From the cell containing the given text, extract its center point as [x, y] coordinate. 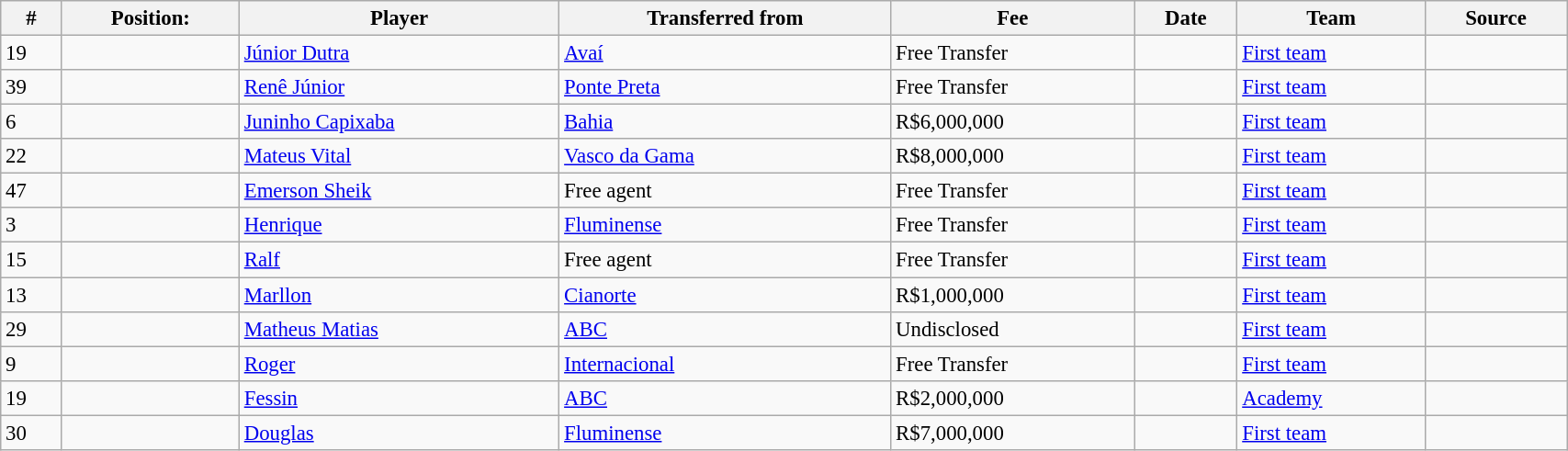
Fessin [399, 398]
Internacional [726, 364]
Undisclosed [1012, 329]
Date [1186, 18]
9 [31, 364]
Emerson Sheik [399, 191]
Cianorte [726, 295]
R$2,000,000 [1012, 398]
30 [31, 433]
# [31, 18]
R$6,000,000 [1012, 122]
Matheus Matias [399, 329]
29 [31, 329]
13 [31, 295]
Fee [1012, 18]
R$7,000,000 [1012, 433]
Marllon [399, 295]
Academy [1331, 398]
Avaí [726, 53]
Ralf [399, 260]
3 [31, 225]
Team [1331, 18]
Player [399, 18]
Transferred from [726, 18]
Júnior Dutra [399, 53]
15 [31, 260]
39 [31, 87]
Mateus Vital [399, 156]
R$8,000,000 [1012, 156]
Roger [399, 364]
Ponte Preta [726, 87]
R$1,000,000 [1012, 295]
Bahia [726, 122]
Henrique [399, 225]
22 [31, 156]
Vasco da Gama [726, 156]
Source [1495, 18]
47 [31, 191]
Juninho Capixaba [399, 122]
Douglas [399, 433]
Position: [151, 18]
6 [31, 122]
Renê Júnior [399, 87]
